Output the [x, y] coordinate of the center of the cell containing the given text.  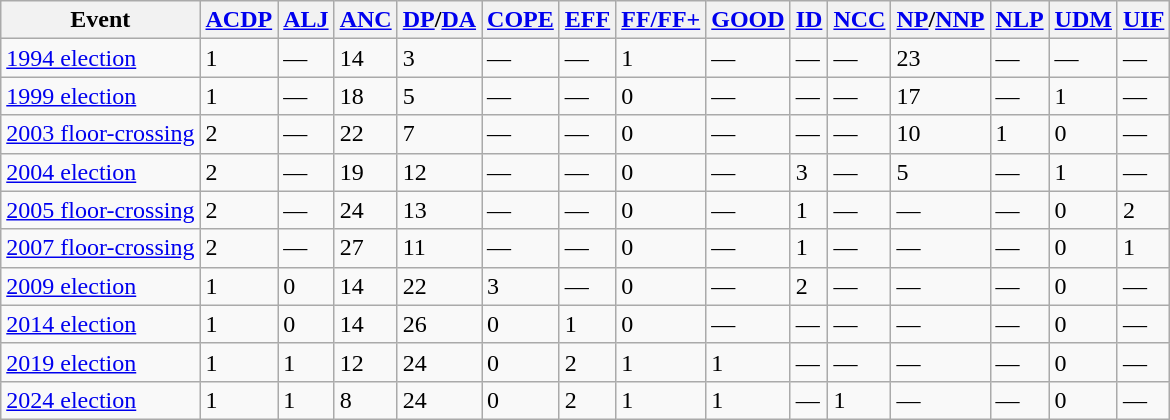
FF/FF+ [661, 20]
ALJ [306, 20]
17 [940, 96]
2005 floor-crossing [100, 210]
27 [366, 248]
DP/DA [439, 20]
NLP [1020, 20]
1994 election [100, 58]
COPE [521, 20]
2004 election [100, 172]
Event [100, 20]
10 [940, 134]
2024 election [100, 400]
1999 election [100, 96]
2014 election [100, 324]
13 [439, 210]
GOOD [748, 20]
7 [439, 134]
NP/NNP [940, 20]
UDM [1083, 20]
26 [439, 324]
2019 election [100, 362]
19 [366, 172]
2007 floor-crossing [100, 248]
EFF [587, 20]
11 [439, 248]
ID [809, 20]
23 [940, 58]
18 [366, 96]
ANC [366, 20]
2009 election [100, 286]
NCC [860, 20]
ACDP [239, 20]
UIF [1143, 20]
2003 floor-crossing [100, 134]
8 [366, 400]
